Identify which cell holds the provided text, then report its [x, y] central coordinate. 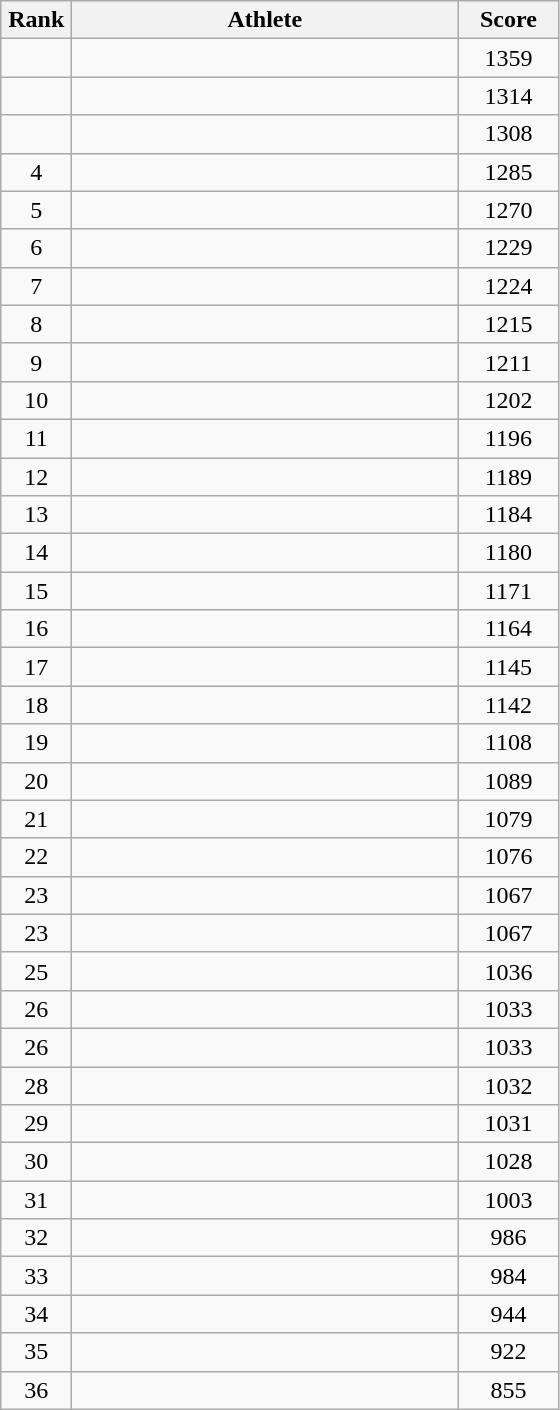
22 [36, 857]
33 [36, 1276]
35 [36, 1352]
19 [36, 743]
1189 [508, 477]
1079 [508, 819]
1180 [508, 553]
36 [36, 1390]
1196 [508, 438]
34 [36, 1314]
17 [36, 667]
7 [36, 286]
1164 [508, 629]
Score [508, 20]
1224 [508, 286]
18 [36, 705]
20 [36, 781]
1285 [508, 172]
12 [36, 477]
4 [36, 172]
14 [36, 553]
1308 [508, 134]
1215 [508, 324]
1359 [508, 58]
6 [36, 248]
1089 [508, 781]
21 [36, 819]
29 [36, 1124]
855 [508, 1390]
1108 [508, 743]
1184 [508, 515]
1028 [508, 1162]
1314 [508, 96]
32 [36, 1238]
922 [508, 1352]
8 [36, 324]
1202 [508, 400]
11 [36, 438]
1032 [508, 1085]
28 [36, 1085]
16 [36, 629]
1171 [508, 591]
5 [36, 210]
984 [508, 1276]
1076 [508, 857]
31 [36, 1200]
1211 [508, 362]
944 [508, 1314]
1142 [508, 705]
Athlete [265, 20]
1031 [508, 1124]
1270 [508, 210]
30 [36, 1162]
1036 [508, 971]
Rank [36, 20]
1229 [508, 248]
1145 [508, 667]
9 [36, 362]
10 [36, 400]
986 [508, 1238]
1003 [508, 1200]
15 [36, 591]
13 [36, 515]
25 [36, 971]
